Determine the [x, y] coordinate at the center of the cell enclosing the given text.  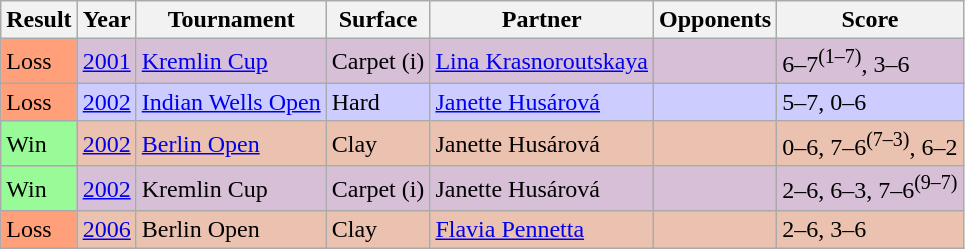
Surface [378, 20]
2–6, 3–6 [870, 230]
Flavia Pennetta [542, 230]
5–7, 0–6 [870, 102]
Lina Krasnoroutskaya [542, 62]
Partner [542, 20]
Tournament [231, 20]
Indian Wells Open [231, 102]
Result [39, 20]
Score [870, 20]
2–6, 6–3, 7–6(9–7) [870, 188]
2006 [106, 230]
Hard [378, 102]
6–7(1–7), 3–6 [870, 62]
Opponents [716, 20]
0–6, 7–6(7–3), 6–2 [870, 144]
Year [106, 20]
2001 [106, 62]
